Find where the given text appears and provide that cell's center as (X, Y) coordinate. 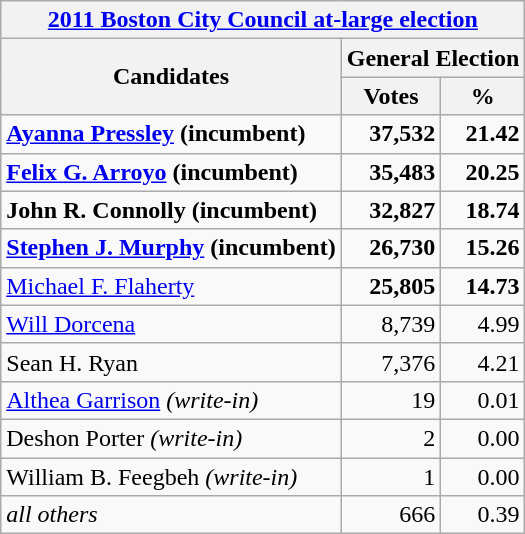
8,739 (391, 324)
% (483, 96)
Althea Garrison (write-in) (171, 400)
William B. Feegbeh (write-in) (171, 477)
35,483 (391, 172)
2 (391, 438)
19 (391, 400)
0.39 (483, 515)
Sean H. Ryan (171, 362)
7,376 (391, 362)
32,827 (391, 210)
all others (171, 515)
General Election (433, 58)
18.74 (483, 210)
20.25 (483, 172)
4.21 (483, 362)
Michael F. Flaherty (171, 286)
0.01 (483, 400)
Candidates (171, 77)
Felix G. Arroyo (incumbent) (171, 172)
21.42 (483, 134)
26,730 (391, 248)
666 (391, 515)
37,532 (391, 134)
Will Dorcena (171, 324)
Votes (391, 96)
25,805 (391, 286)
Ayanna Pressley (incumbent) (171, 134)
2011 Boston City Council at-large election (263, 20)
4.99 (483, 324)
Deshon Porter (write-in) (171, 438)
Stephen J. Murphy (incumbent) (171, 248)
15.26 (483, 248)
1 (391, 477)
John R. Connolly (incumbent) (171, 210)
14.73 (483, 286)
